Find where the given text appears and provide that cell's center as [X, Y] coordinate. 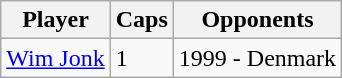
Wim Jonk [56, 58]
1999 - Denmark [257, 58]
Opponents [257, 20]
Caps [142, 20]
Player [56, 20]
1 [142, 58]
